Return the (X, Y) coordinate for the center point of the cell that contains the specified text.  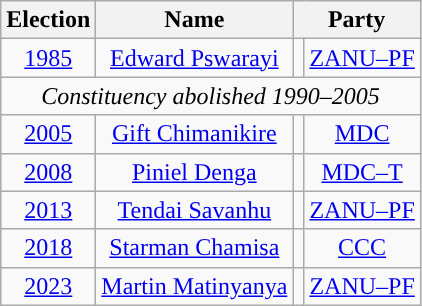
Election (48, 20)
Gift Chimanikire (194, 134)
CCC (362, 248)
Piniel Denga (194, 172)
Constituency abolished 1990–2005 (211, 96)
Name (194, 20)
Edward Pswarayi (194, 58)
Party (356, 20)
Martin Matinyanya (194, 286)
2008 (48, 172)
MDC (362, 134)
1985 (48, 58)
2005 (48, 134)
Tendai Savanhu (194, 210)
2013 (48, 210)
2023 (48, 286)
Starman Chamisa (194, 248)
2018 (48, 248)
MDC–T (362, 172)
